Search for the cell housing the specified text and yield its (X, Y) center coordinate. 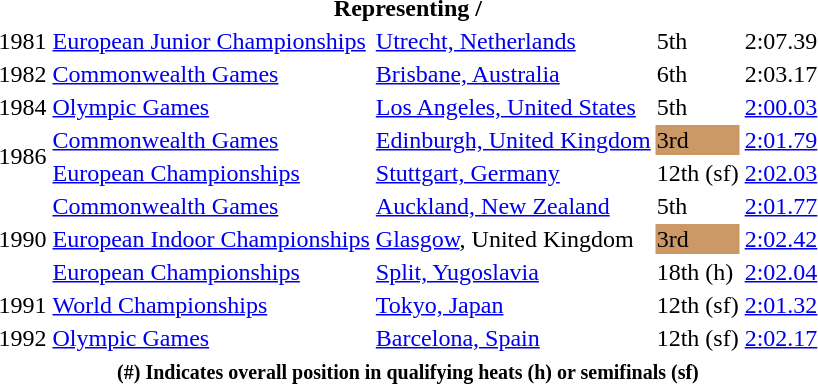
18th (h) (698, 272)
Brisbane, Australia (513, 74)
Los Angeles, United States (513, 107)
Barcelona, Spain (513, 338)
Utrecht, Netherlands (513, 41)
Edinburgh, United Kingdom (513, 140)
Tokyo, Japan (513, 305)
European Indoor Championships (211, 239)
European Junior Championships (211, 41)
Auckland, New Zealand (513, 206)
6th (698, 74)
Stuttgart, Germany (513, 173)
World Championships (211, 305)
Glasgow, United Kingdom (513, 239)
Split, Yugoslavia (513, 272)
